Provide the (X, Y) coordinate of the cell's center where the given text is located.  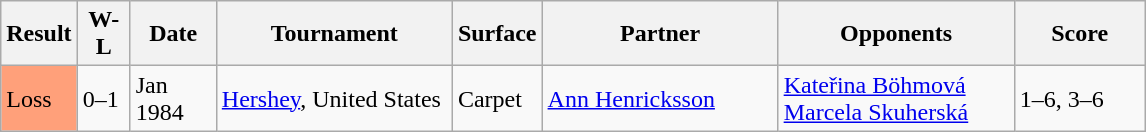
Score (1080, 34)
Ann Henricksson (660, 98)
1–6, 3–6 (1080, 98)
Carpet (497, 98)
Result (39, 34)
Tournament (334, 34)
Kateřina Böhmová Marcela Skuherská (896, 98)
Hershey, United States (334, 98)
Partner (660, 34)
W-L (104, 34)
0–1 (104, 98)
Jan 1984 (173, 98)
Surface (497, 34)
Date (173, 34)
Loss (39, 98)
Opponents (896, 34)
